Determine the [x, y] coordinate at the center of the cell enclosing the given text.  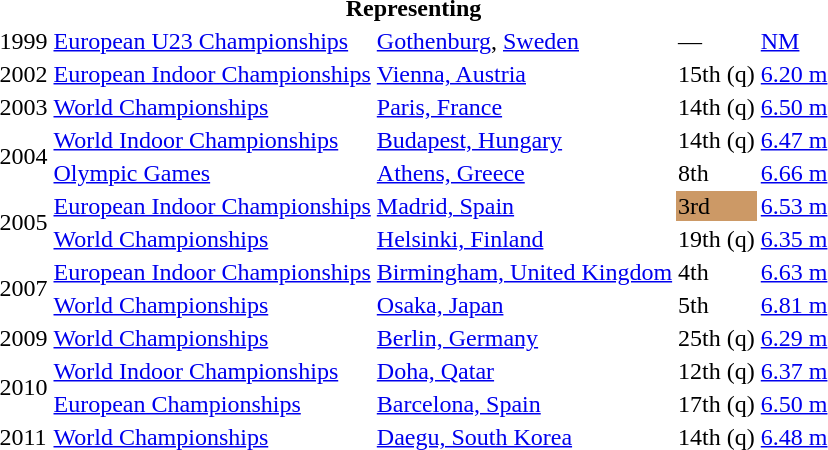
Birmingham, United Kingdom [524, 272]
Doha, Qatar [524, 371]
12th (q) [717, 371]
— [717, 41]
Madrid, Spain [524, 206]
European Championships [212, 404]
Budapest, Hungary [524, 140]
Vienna, Austria [524, 74]
Osaka, Japan [524, 305]
Helsinki, Finland [524, 239]
19th (q) [717, 239]
Olympic Games [212, 173]
European U23 Championships [212, 41]
Barcelona, Spain [524, 404]
15th (q) [717, 74]
17th (q) [717, 404]
4th [717, 272]
Berlin, Germany [524, 338]
5th [717, 305]
25th (q) [717, 338]
8th [717, 173]
Athens, Greece [524, 173]
Gothenburg, Sweden [524, 41]
Paris, France [524, 107]
3rd [717, 206]
